Return [X, Y] of the center of cell containing provided text 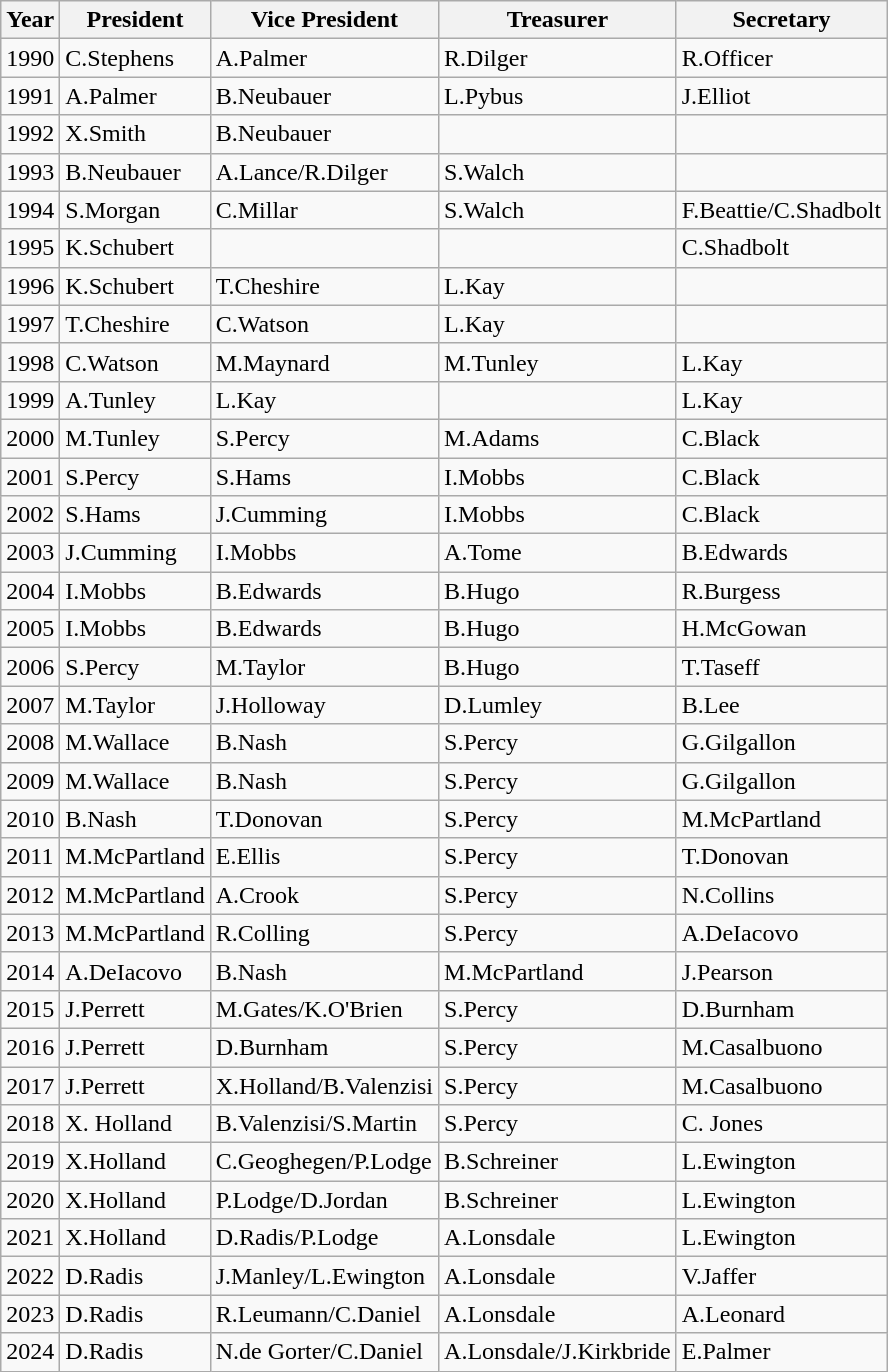
N.de Gorter/C.Daniel [324, 1352]
E.Palmer [781, 1352]
2009 [30, 781]
D.Lumley [558, 705]
2012 [30, 895]
X.Smith [135, 134]
R.Burgess [781, 591]
J.Pearson [781, 971]
J.Holloway [324, 705]
Year [30, 20]
J.Manley/L.Ewington [324, 1276]
1993 [30, 172]
B.Valenzisi/S.Martin [324, 1124]
V.Jaffer [781, 1276]
P.Lodge/D.Jordan [324, 1200]
A.Crook [324, 895]
2024 [30, 1352]
2020 [30, 1200]
1995 [30, 248]
C. Jones [781, 1124]
C.Shadbolt [781, 248]
1997 [30, 324]
1996 [30, 286]
M.Gates/K.O'Brien [324, 1009]
2007 [30, 705]
F.Beattie/C.Shadbolt [781, 210]
C.Stephens [135, 58]
D.Radis/P.Lodge [324, 1238]
2005 [30, 629]
2010 [30, 819]
L.Pybus [558, 96]
2006 [30, 667]
Secretary [781, 20]
X.Holland/B.Valenzisi [324, 1085]
2022 [30, 1276]
2011 [30, 857]
Vice President [324, 20]
R.Officer [781, 58]
M.Maynard [324, 362]
R.Dilger [558, 58]
2001 [30, 477]
X. Holland [135, 1124]
2019 [30, 1162]
2021 [30, 1238]
J.Elliot [781, 96]
2017 [30, 1085]
A.Tome [558, 553]
2003 [30, 553]
1998 [30, 362]
2004 [30, 591]
A.Lonsdale/J.Kirkbride [558, 1352]
2000 [30, 438]
2013 [30, 933]
E.Ellis [324, 857]
A.Lance/R.Dilger [324, 172]
2008 [30, 743]
R.Colling [324, 933]
S.Morgan [135, 210]
1991 [30, 96]
R.Leumann/C.Daniel [324, 1314]
1990 [30, 58]
B.Lee [781, 705]
2018 [30, 1124]
President [135, 20]
2002 [30, 515]
C.Millar [324, 210]
Treasurer [558, 20]
2023 [30, 1314]
N.Collins [781, 895]
A.Tunley [135, 400]
2014 [30, 971]
H.McGowan [781, 629]
1994 [30, 210]
A.Leonard [781, 1314]
1999 [30, 400]
M.Adams [558, 438]
T.Taseff [781, 667]
2016 [30, 1047]
C.Geoghegen/P.Lodge [324, 1162]
2015 [30, 1009]
1992 [30, 134]
